Capture the cell that displays the provided text and extract its [X, Y] central coordinate. 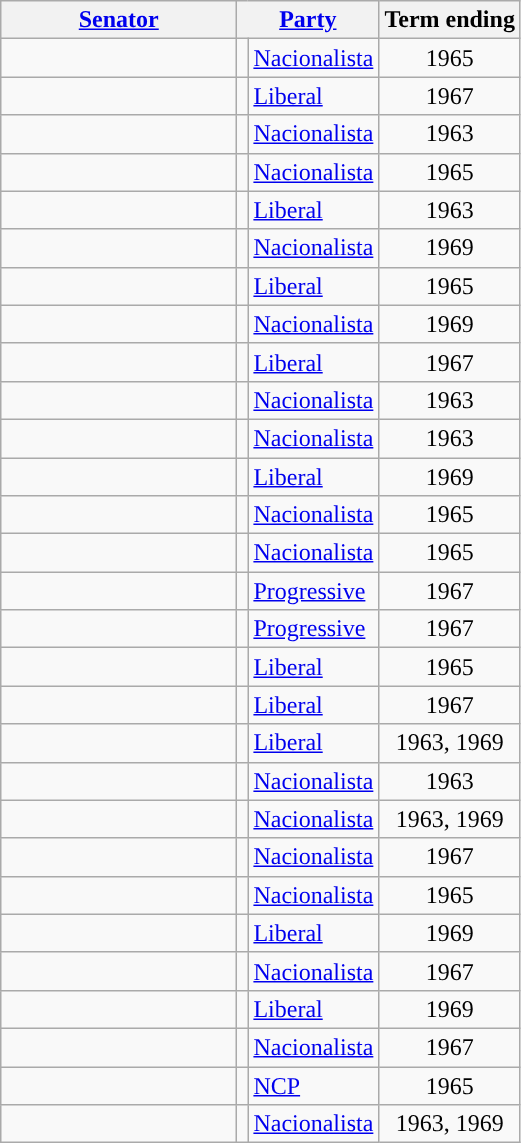
NCP [314, 1085]
Term ending [450, 20]
Senator [119, 20]
Party [308, 20]
